Scan for the cell matching the given text and deliver its [x, y] coordinate at center. 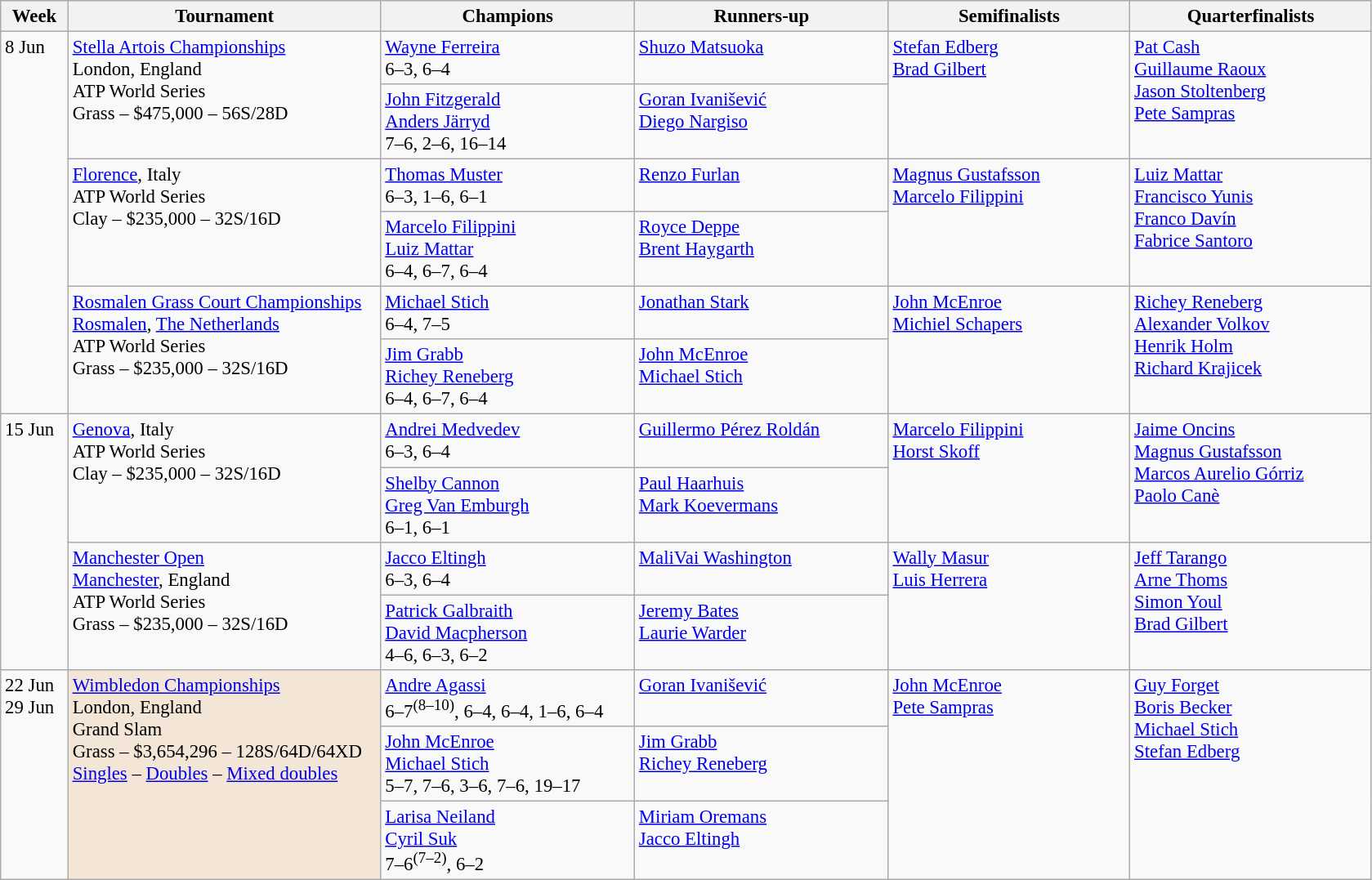
Marcelo Filippini Luiz Mattar 6–4, 6–7, 6–4 [508, 249]
John McEnroe Michael Stich [762, 377]
Week [34, 16]
Champions [508, 16]
Andrei Medvedev 6–3, 6–4 [508, 441]
Paul Haarhuis Mark Koevermans [762, 505]
Wayne Ferreira 6–3, 6–4 [508, 59]
Royce Deppe Brent Haygarth [762, 249]
Larisa Neiland Cyril Suk 7–6(7–2), 6–2 [508, 840]
8 Jun [34, 224]
Andre Agassi6–7(8–10), 6–4, 6–4, 1–6, 6–4 [508, 698]
Michael Stich 6–4, 7–5 [508, 314]
Wally Masur Luis Herrera [1009, 605]
Marcelo Filippini Horst Skoff [1009, 478]
Thomas Muster 6–3, 1–6, 6–1 [508, 186]
Semifinalists [1009, 16]
Magnus Gustafsson Marcelo Filippini [1009, 223]
Stefan Edberg Brad Gilbert [1009, 96]
Luiz Mattar Francisco Yunis Franco Davín Fabrice Santoro [1251, 223]
Renzo Furlan [762, 186]
Goran Ivanišević [762, 698]
Jacco Eltingh 6–3, 6–4 [508, 569]
Wimbledon Championships London, EnglandGrand SlamGrass – $3,654,296 – 128S/64D/64XD Singles – Doubles – Mixed doubles [224, 775]
John Fitzgerald Anders Järryd 7–6, 2–6, 16–14 [508, 122]
Shuzo Matsuoka [762, 59]
Jaime Oncins Magnus Gustafsson Marcos Aurelio Górriz Paolo Canè [1251, 478]
Manchester Open Manchester, EnglandATP World Series Grass – $235,000 – 32S/16D [224, 605]
Jonathan Stark [762, 314]
Pat Cash Guillaume Raoux Jason Stoltenberg Pete Sampras [1251, 96]
Jim Grabb Richey Reneberg 6–4, 6–7, 6–4 [508, 377]
Jim Grabb Richey Reneberg [762, 764]
John McEnroe Michiel Schapers [1009, 351]
Patrick Galbraith David Macpherson 4–6, 6–3, 6–2 [508, 632]
Stella Artois Championships London, EnglandATP World Series Grass – $475,000 – 56S/28D [224, 96]
Goran Ivanišević Diego Nargiso [762, 122]
Genova, ItalyATP World Series Clay – $235,000 – 32S/16D [224, 478]
22 Jun29 Jun [34, 775]
Florence, ItalyATP World Series Clay – $235,000 – 32S/16D [224, 223]
Tournament [224, 16]
John McEnroe Pete Sampras [1009, 775]
Runners-up [762, 16]
Jeremy Bates Laurie Warder [762, 632]
MaliVai Washington [762, 569]
Guy Forget Boris Becker Michael Stich Stefan Edberg [1251, 775]
Richey Reneberg Alexander Volkov Henrik Holm Richard Krajicek [1251, 351]
Miriam Oremans Jacco Eltingh [762, 840]
John McEnroe Michael Stich 5–7, 7–6, 3–6, 7–6, 19–17 [508, 764]
Quarterfinalists [1251, 16]
15 Jun [34, 542]
Jeff Tarango Arne Thoms Simon Youl Brad Gilbert [1251, 605]
Guillermo Pérez Roldán [762, 441]
Rosmalen Grass Court Championships Rosmalen, The NetherlandsATP World Series Grass – $235,000 – 32S/16D [224, 351]
Shelby Cannon Greg Van Emburgh 6–1, 6–1 [508, 505]
